Capture the cell that displays the provided text and extract its (x, y) central coordinate. 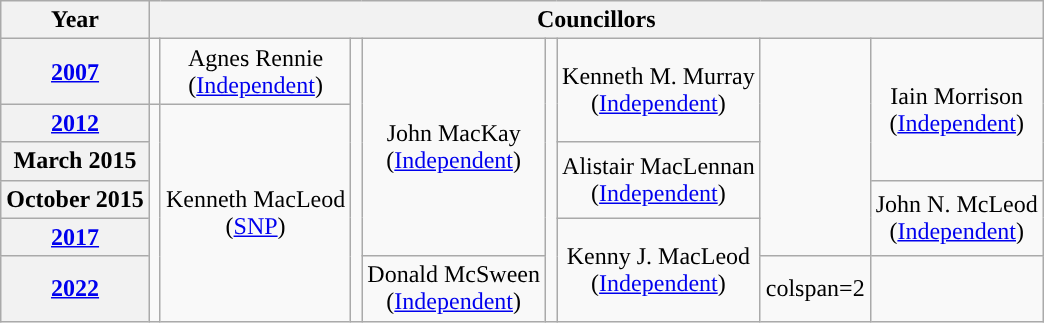
2022 (76, 288)
John MacKay(Independent) (454, 148)
Iain Morrison(Independent) (956, 110)
Councillors (596, 20)
Kenneth MacLeod(SNP) (255, 212)
2012 (76, 123)
Donald McSween(Independent) (454, 288)
Alistair MacLennan(Independent) (659, 180)
Kenny J. MacLeod(Independent) (659, 270)
John N. McLeod(Independent) (956, 218)
Agnes Rennie(Independent) (255, 72)
Year (76, 20)
2017 (76, 237)
March 2015 (76, 161)
October 2015 (76, 199)
colspan=2 (815, 288)
2007 (76, 72)
Kenneth M. Murray(Independent) (659, 90)
